Pinpoint the cell where the given text exists, returning its (X, Y) midpoint coordinate. 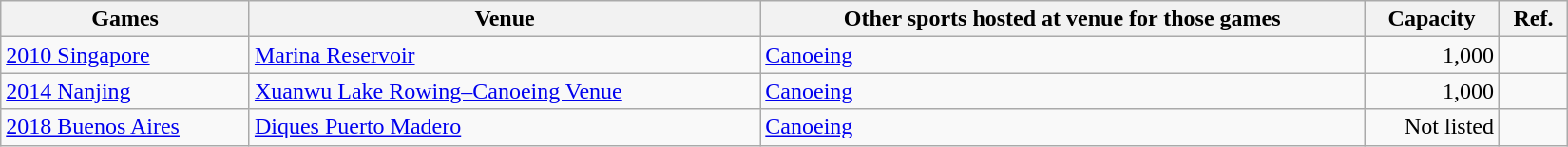
Capacity (1432, 19)
Venue (504, 19)
Other sports hosted at venue for those games (1062, 19)
Xuanwu Lake Rowing–Canoeing Venue (504, 91)
2014 Nanjing (125, 91)
Games (125, 19)
Ref. (1534, 19)
2018 Buenos Aires (125, 127)
Marina Reservoir (504, 55)
Diques Puerto Madero (504, 127)
2010 Singapore (125, 55)
Not listed (1432, 127)
